Provide the (X, Y) coordinate of the cell's center where the given text is located.  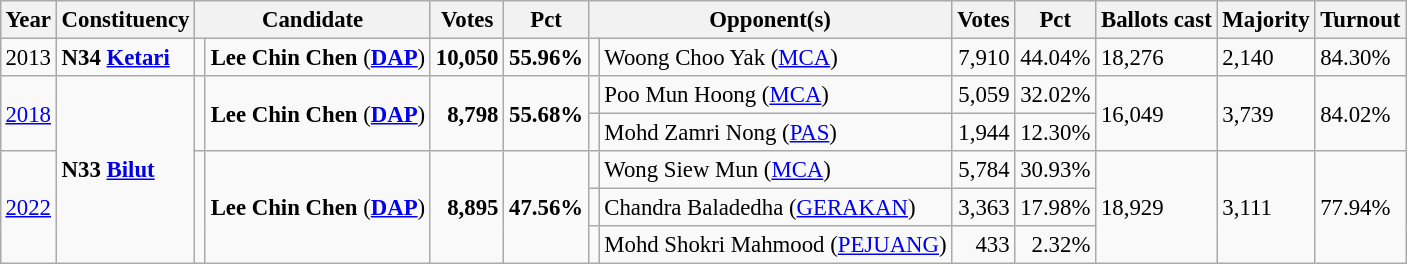
Mohd Shokri Mahmood (PEJUANG) (776, 245)
32.02% (1056, 95)
8,895 (466, 208)
77.94% (1360, 208)
84.02% (1360, 114)
18,276 (1156, 57)
Year (28, 20)
Mohd Zamri Nong (PAS) (776, 133)
3,111 (1266, 208)
Turnout (1360, 20)
Ballots cast (1156, 20)
Chandra Baladedha (GERAKAN) (776, 208)
10,050 (466, 57)
7,910 (984, 57)
30.93% (1056, 170)
Poo Mun Hoong (MCA) (776, 95)
Candidate (313, 20)
Opponent(s) (770, 20)
Constituency (125, 20)
1,944 (984, 133)
5,784 (984, 170)
44.04% (1056, 57)
2,140 (1266, 57)
16,049 (1156, 114)
2.32% (1056, 245)
84.30% (1360, 57)
Majority (1266, 20)
18,929 (1156, 208)
N33 Bilut (125, 170)
47.56% (546, 208)
N34 Ketari (125, 57)
2018 (28, 114)
55.68% (546, 114)
433 (984, 245)
2013 (28, 57)
2022 (28, 208)
8,798 (466, 114)
3,739 (1266, 114)
12.30% (1056, 133)
17.98% (1056, 208)
5,059 (984, 95)
Wong Siew Mun (MCA) (776, 170)
3,363 (984, 208)
Woong Choo Yak (MCA) (776, 57)
55.96% (546, 57)
